Output the (x, y) coordinate of the center of the cell containing the given text.  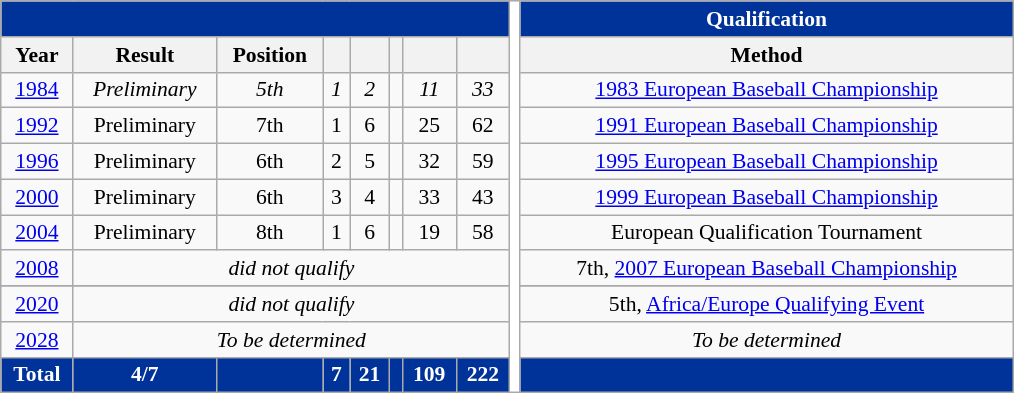
11 (429, 90)
2008 (37, 269)
1996 (37, 162)
2020 (37, 304)
1992 (37, 126)
Year (37, 55)
7 (336, 375)
3 (336, 197)
21 (370, 375)
2028 (37, 340)
1984 (37, 90)
1991 European Baseball Championship (766, 126)
58 (483, 233)
5th (270, 90)
8th (270, 233)
43 (483, 197)
Result (144, 55)
32 (429, 162)
5 (370, 162)
European Qualification Tournament (766, 233)
109 (429, 375)
Qualification (766, 19)
4/7 (144, 375)
1983 European Baseball Championship (766, 90)
222 (483, 375)
Total (37, 375)
5th, Africa/Europe Qualifying Event (766, 304)
19 (429, 233)
7th, 2007 European Baseball Championship (766, 269)
4 (370, 197)
Position (270, 55)
7th (270, 126)
59 (483, 162)
1999 European Baseball Championship (766, 197)
2000 (37, 197)
25 (429, 126)
1995 European Baseball Championship (766, 162)
Method (766, 55)
62 (483, 126)
2004 (37, 233)
